Return (x, y) of the center of cell containing provided text 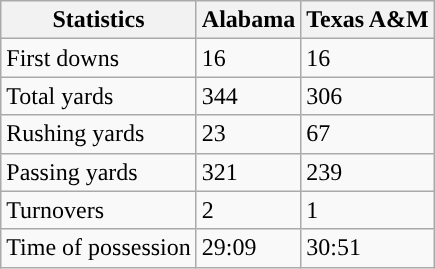
Texas A&M (368, 20)
29:09 (248, 248)
Statistics (99, 20)
Time of possession (99, 248)
321 (248, 172)
1 (368, 210)
344 (248, 96)
306 (368, 96)
Passing yards (99, 172)
23 (248, 134)
Alabama (248, 20)
Rushing yards (99, 134)
239 (368, 172)
Turnovers (99, 210)
30:51 (368, 248)
2 (248, 210)
67 (368, 134)
First downs (99, 58)
Total yards (99, 96)
